Provide the [x, y] coordinate of the cell's center where the given text is located.  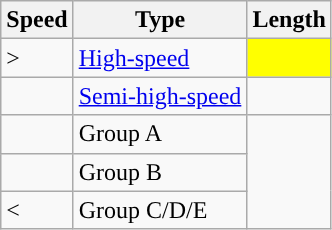
Group A [160, 134]
< [37, 210]
Type [160, 20]
Length [289, 20]
Speed [37, 20]
Group B [160, 172]
> [37, 58]
Semi-high-speed [160, 96]
Group C/D/E [160, 210]
High-speed [160, 58]
